Capture the cell that displays the provided text and extract its (X, Y) central coordinate. 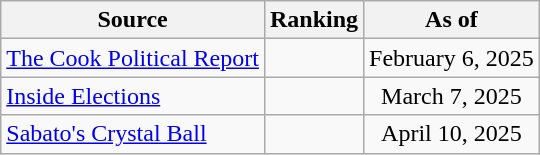
Sabato's Crystal Ball (133, 134)
April 10, 2025 (452, 134)
The Cook Political Report (133, 58)
As of (452, 20)
Source (133, 20)
March 7, 2025 (452, 96)
Inside Elections (133, 96)
Ranking (314, 20)
February 6, 2025 (452, 58)
